Locate the cell with the specified text and output its [x, y] center coordinate. 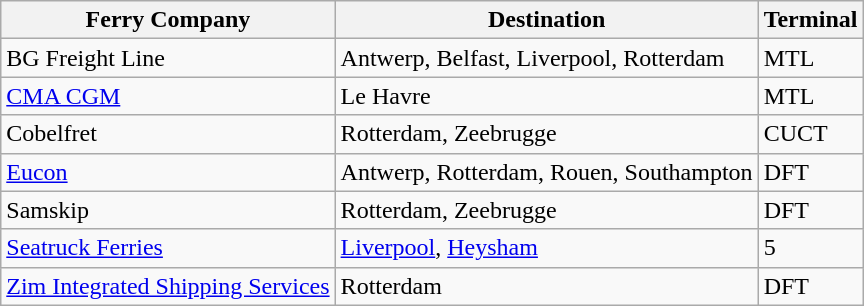
Samskip [168, 210]
BG Freight Line [168, 58]
Antwerp, Rotterdam, Rouen, Southampton [546, 172]
Ferry Company [168, 20]
Destination [546, 20]
Seatruck Ferries [168, 248]
Eucon [168, 172]
CUCT [810, 134]
5 [810, 248]
Cobelfret [168, 134]
Zim Integrated Shipping Services [168, 286]
Le Havre [546, 96]
Rotterdam [546, 286]
Antwerp, Belfast, Liverpool, Rotterdam [546, 58]
Terminal [810, 20]
Liverpool, Heysham [546, 248]
CMA CGM [168, 96]
